Identify which cell holds the provided text, then report its [x, y] central coordinate. 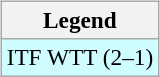
Legend [80, 20]
ITF WTT (2–1) [80, 57]
